For the text-containing cell, return its midpoint in (X, Y) coordinate format. 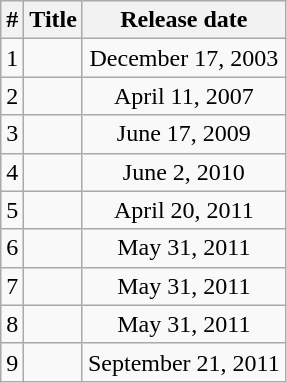
4 (12, 172)
December 17, 2003 (184, 58)
7 (12, 286)
6 (12, 248)
2 (12, 96)
# (12, 20)
June 17, 2009 (184, 134)
5 (12, 210)
April 20, 2011 (184, 210)
Release date (184, 20)
9 (12, 362)
September 21, 2011 (184, 362)
April 11, 2007 (184, 96)
3 (12, 134)
1 (12, 58)
8 (12, 324)
June 2, 2010 (184, 172)
Title (54, 20)
